Search for the cell housing the specified text and yield its (X, Y) center coordinate. 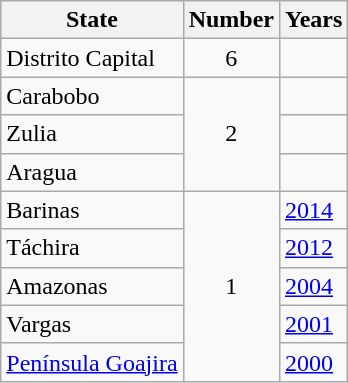
2014 (314, 210)
Number (231, 20)
Aragua (92, 172)
Years (314, 20)
2000 (314, 362)
Vargas (92, 324)
6 (231, 58)
Amazonas (92, 286)
2004 (314, 286)
State (92, 20)
2001 (314, 324)
Península Goajira (92, 362)
Carabobo (92, 96)
2012 (314, 248)
Barinas (92, 210)
Distrito Capital (92, 58)
2 (231, 134)
Táchira (92, 248)
Zulia (92, 134)
1 (231, 286)
